Search for the cell housing the specified text and yield its (X, Y) center coordinate. 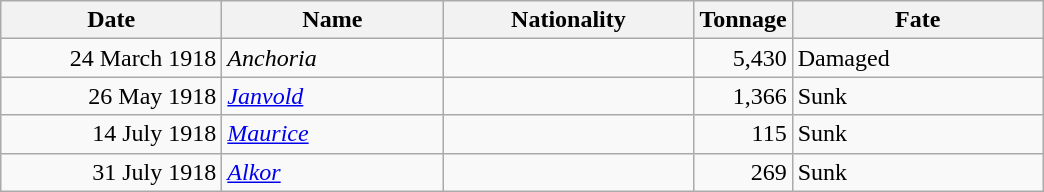
Nationality (568, 20)
Name (332, 20)
Anchoria (332, 58)
31 July 1918 (112, 172)
1,366 (743, 96)
269 (743, 172)
Tonnage (743, 20)
Maurice (332, 134)
Damaged (918, 58)
Date (112, 20)
Janvold (332, 96)
14 July 1918 (112, 134)
Fate (918, 20)
115 (743, 134)
26 May 1918 (112, 96)
Alkor (332, 172)
5,430 (743, 58)
24 March 1918 (112, 58)
